Find where the given text appears and provide that cell's center as (X, Y) coordinate. 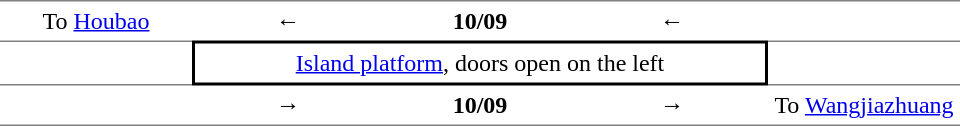
To Wangjiazhuang (864, 106)
To Houbao (96, 20)
Island platform, doors open on the left (480, 62)
